Scan for the cell matching the given text and deliver its [X, Y] coordinate at center. 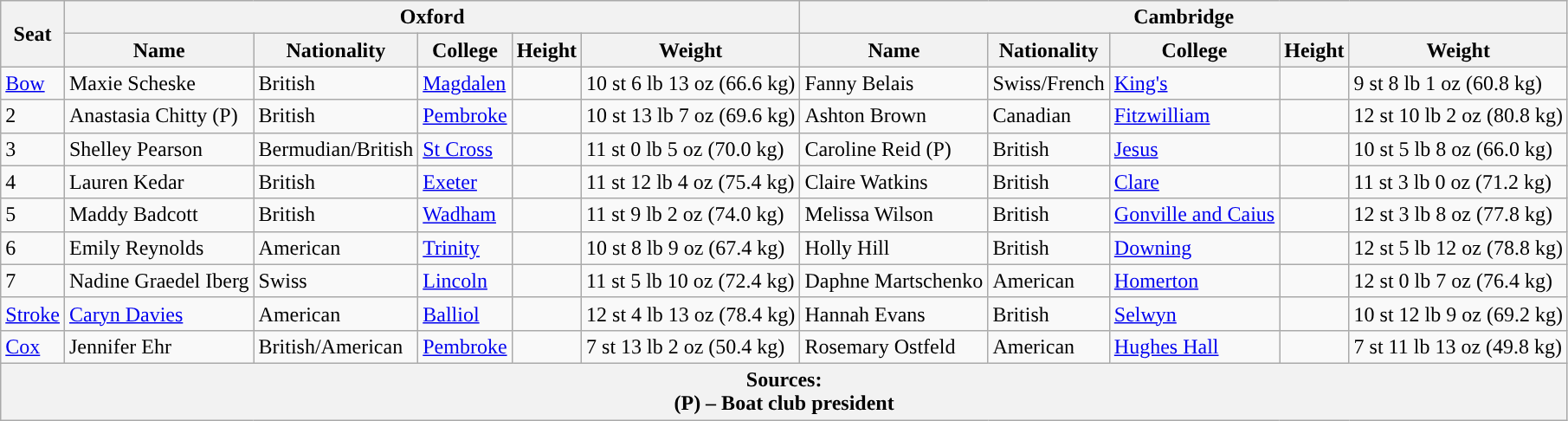
Lincoln [465, 281]
Oxford [431, 17]
12 st 5 lb 12 oz (78.8 kg) [1458, 248]
10 st 12 lb 9 oz (69.2 kg) [1458, 314]
Downing [1194, 248]
Cambridge [1184, 17]
Swiss [336, 281]
10 st 8 lb 9 oz (67.4 kg) [691, 248]
Claire Watkins [894, 182]
12 st 4 lb 13 oz (78.4 kg) [691, 314]
Anastasia Chitty (P) [159, 116]
Lauren Kedar [159, 182]
10 st 5 lb 8 oz (66.0 kg) [1458, 149]
Canadian [1049, 116]
Bow [33, 83]
Caroline Reid (P) [894, 149]
11 st 3 lb 0 oz (71.2 kg) [1458, 182]
7 st 11 lb 13 oz (49.8 kg) [1458, 347]
Jennifer Ehr [159, 347]
Sources:(P) – Boat club president [784, 392]
11 st 0 lb 5 oz (70.0 kg) [691, 149]
Daphne Martschenko [894, 281]
Holly Hill [894, 248]
King's [1194, 83]
11 st 9 lb 2 oz (74.0 kg) [691, 215]
Fanny Belais [894, 83]
5 [33, 215]
12 st 0 lb 7 oz (76.4 kg) [1458, 281]
Bermudian/British [336, 149]
Jesus [1194, 149]
Selwyn [1194, 314]
10 st 6 lb 13 oz (66.6 kg) [691, 83]
Cox [33, 347]
Hannah Evans [894, 314]
Melissa Wilson [894, 215]
12 st 3 lb 8 oz (77.8 kg) [1458, 215]
7 [33, 281]
Wadham [465, 215]
Seat [33, 34]
Maxie Scheske [159, 83]
Clare [1194, 182]
11 st 5 lb 10 oz (72.4 kg) [691, 281]
6 [33, 248]
St Cross [465, 149]
Rosemary Ostfeld [894, 347]
Nadine Graedel Iberg [159, 281]
7 st 13 lb 2 oz (50.4 kg) [691, 347]
2 [33, 116]
9 st 8 lb 1 oz (60.8 kg) [1458, 83]
10 st 13 lb 7 oz (69.6 kg) [691, 116]
Caryn Davies [159, 314]
Shelley Pearson [159, 149]
Stroke [33, 314]
3 [33, 149]
4 [33, 182]
12 st 10 lb 2 oz (80.8 kg) [1458, 116]
Maddy Badcott [159, 215]
Exeter [465, 182]
Hughes Hall [1194, 347]
Emily Reynolds [159, 248]
Fitzwilliam [1194, 116]
Swiss/French [1049, 83]
11 st 12 lb 4 oz (75.4 kg) [691, 182]
Homerton [1194, 281]
Gonville and Caius [1194, 215]
Trinity [465, 248]
Balliol [465, 314]
Magdalen [465, 83]
Ashton Brown [894, 116]
British/American [336, 347]
